Scan for the cell matching the given text and deliver its (x, y) coordinate at center. 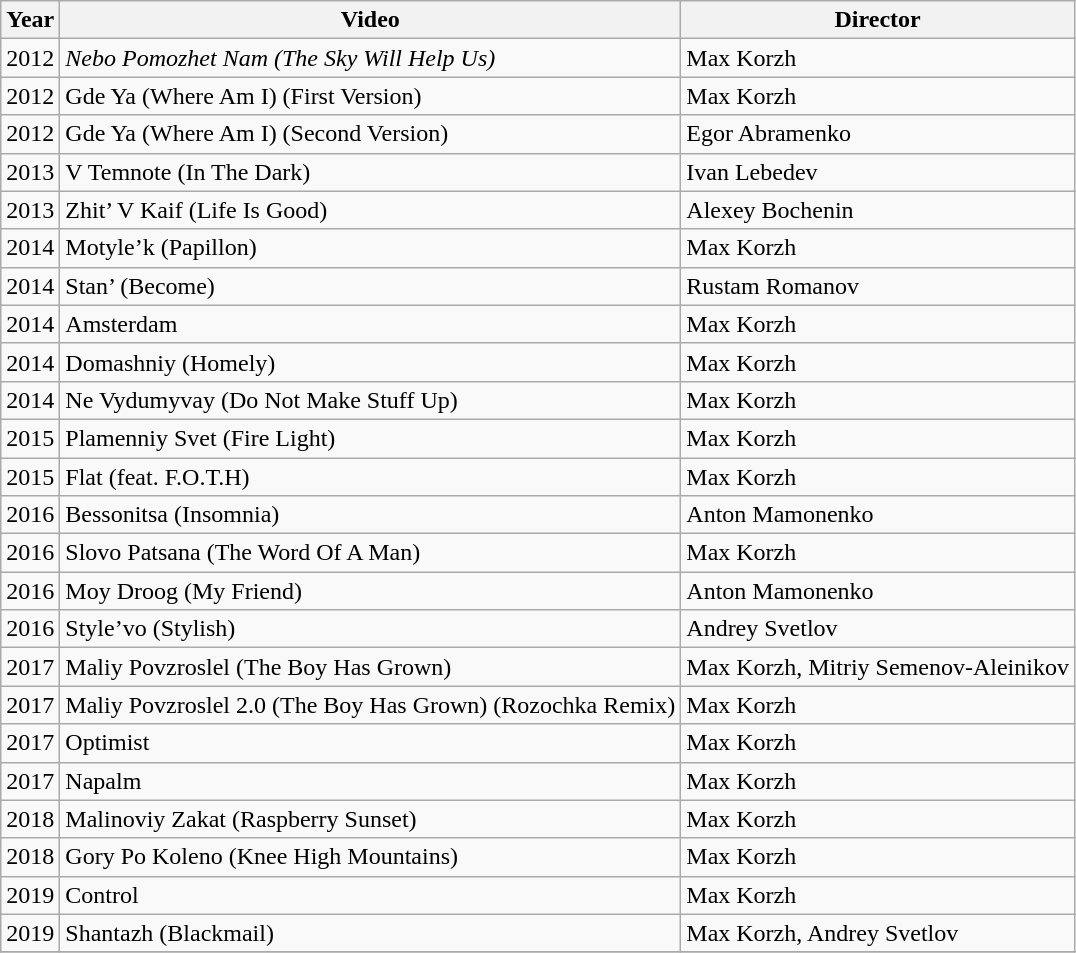
Slovo Patsana (The Word Of A Man) (370, 553)
Control (370, 895)
Stan’ (Become) (370, 286)
Motyle’k (Papillon) (370, 248)
V Temnote (In The Dark) (370, 172)
Plamenniy Svet (Fire Light) (370, 438)
Gde Ya (Where Am I) (Second Version) (370, 134)
Egor Abramenko (878, 134)
Andrey Svetlov (878, 629)
Ivan Lebedev (878, 172)
Director (878, 20)
Alexey Bochenin (878, 210)
Amsterdam (370, 324)
Napalm (370, 781)
Flat (feat. F.O.T.H) (370, 477)
Nebo Pomozhet Nam (The Sky Will Help Us) (370, 58)
Optimist (370, 743)
Moy Droog (My Friend) (370, 591)
Maliy Povzroslel 2.0 (The Boy Has Grown) (Rozochka Remix) (370, 705)
Video (370, 20)
Ne Vydumyvay (Do Not Make Stuff Up) (370, 400)
Year (30, 20)
Bessonitsa (Insomnia) (370, 515)
Domashniy (Homely) (370, 362)
Max Korzh, Mitriy Semenov-Aleinikov (878, 667)
Style’vo (Stylish) (370, 629)
Gory Po Koleno (Knee High Mountains) (370, 857)
Maliy Povzroslel (The Boy Has Grown) (370, 667)
Gde Ya (Where Am I) (First Version) (370, 96)
Shantazh (Blackmail) (370, 933)
Max Korzh, Andrey Svetlov (878, 933)
Rustam Romanov (878, 286)
Malinoviy Zakat (Raspberry Sunset) (370, 819)
Zhit’ V Kaif (Life Is Good) (370, 210)
